Provide the (x, y) coordinate of the cell's center where the given text is located.  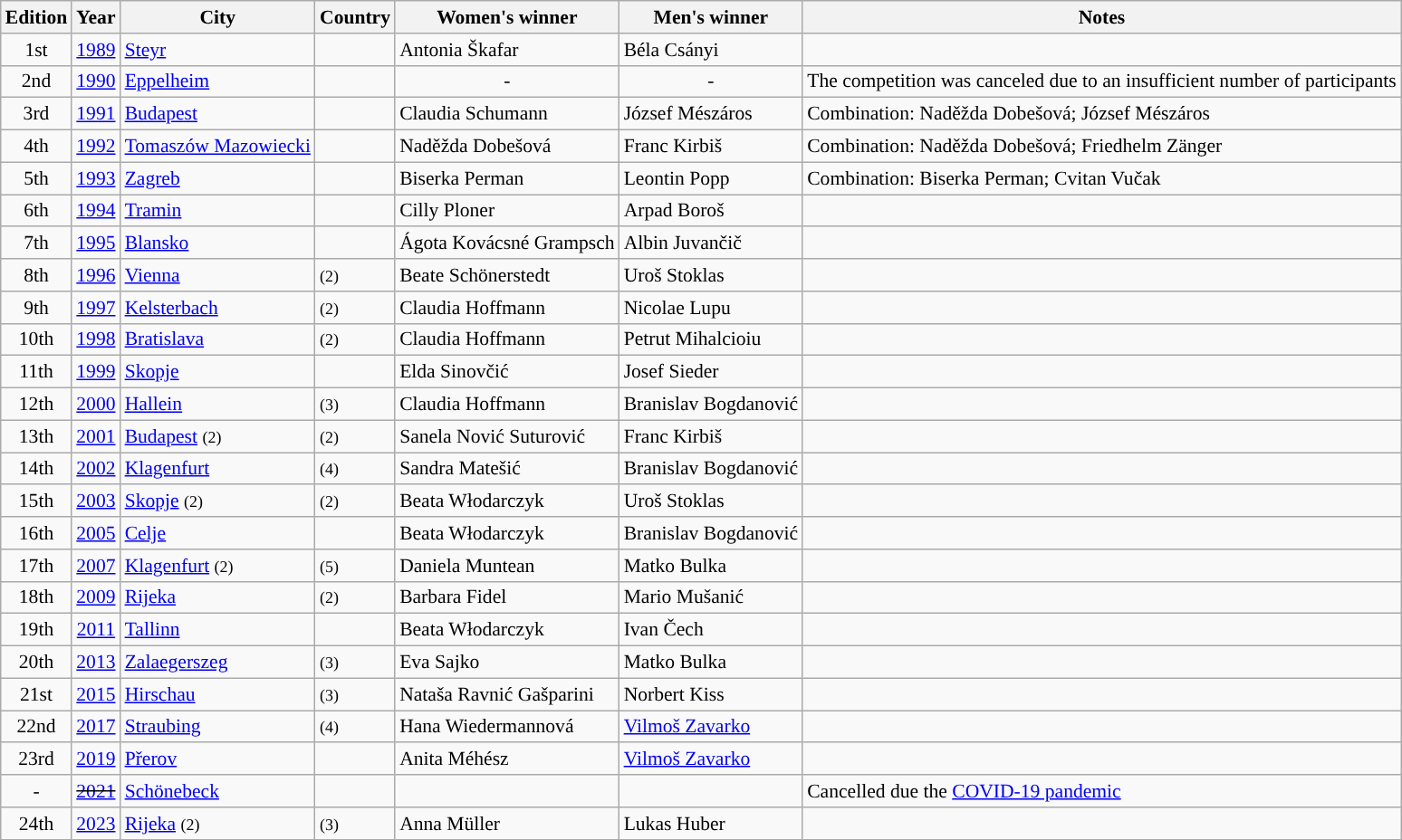
Tramin (217, 211)
Men's winner (712, 17)
Blansko (217, 243)
2017 (96, 727)
Tomaszów Mazowiecki (217, 147)
2011 (96, 630)
2007 (96, 566)
Hana Wiedermannová (507, 727)
Claudia Schumann (507, 114)
Arpad Boroš (712, 211)
5th (36, 178)
Sandra Matešić (507, 469)
Barbara Fidel (507, 597)
1991 (96, 114)
Antonia Škafar (507, 50)
6th (36, 211)
Cancelled due the COVID-19 pandemic (1101, 791)
10th (36, 339)
Přerov (217, 759)
Eva Sajko (507, 663)
Norbert Kiss (712, 694)
Year (96, 17)
Budapest (217, 114)
Béla Csányi (712, 50)
Biserka Perman (507, 178)
Eppelheim (217, 81)
21st (36, 694)
1993 (96, 178)
12th (36, 405)
1st (36, 50)
Edition (36, 17)
4th (36, 147)
Combination: Naděžda Dobešová; József Mészáros (1101, 114)
Zagreb (217, 178)
Sanela Nović Suturović (507, 436)
15th (36, 501)
Combination: Biserka Perman; Cvitan Vučak (1101, 178)
Steyr (217, 50)
Klagenfurt (217, 469)
Hirschau (217, 694)
1990 (96, 81)
1999 (96, 372)
Albin Juvančič (712, 243)
Skopje (2) (217, 501)
Bratislava (217, 339)
Schönebeck (217, 791)
Leontin Popp (712, 178)
Budapest (2) (217, 436)
2021 (96, 791)
Country (355, 17)
Vienna (217, 275)
Kelsterbach (217, 308)
17th (36, 566)
Josef Sieder (712, 372)
Rijeka (217, 597)
2001 (96, 436)
Klagenfurt (2) (217, 566)
2005 (96, 533)
2015 (96, 694)
Combination: Naděžda Dobešová; Friedhelm Zänger (1101, 147)
Elda Sinovčić (507, 372)
Cilly Ploner (507, 211)
3rd (36, 114)
Naděžda Dobešová (507, 147)
Ivan Čech (712, 630)
1995 (96, 243)
Mario Mušanić (712, 597)
2013 (96, 663)
7th (36, 243)
City (217, 17)
1989 (96, 50)
Celje (217, 533)
2003 (96, 501)
Nicolae Lupu (712, 308)
2000 (96, 405)
2009 (96, 597)
Notes (1101, 17)
11th (36, 372)
Tallinn (217, 630)
Petrut Mihalcioiu (712, 339)
Nataša Ravnić Gašparini (507, 694)
18th (36, 597)
22nd (36, 727)
8th (36, 275)
16th (36, 533)
13th (36, 436)
9th (36, 308)
1998 (96, 339)
Beate Schönerstedt (507, 275)
24th (36, 824)
Lukas Huber (712, 824)
Skopje (217, 372)
1992 (96, 147)
Anna Müller (507, 824)
1994 (96, 211)
14th (36, 469)
1996 (96, 275)
1997 (96, 308)
2002 (96, 469)
Rijeka (2) (217, 824)
Ágota Kovácsné Grampsch (507, 243)
Straubing (217, 727)
József Mészáros (712, 114)
Women's winner (507, 17)
2019 (96, 759)
The competition was canceled due to an insufficient number of participants (1101, 81)
Anita Méhész (507, 759)
2nd (36, 81)
20th (36, 663)
23rd (36, 759)
2023 (96, 824)
(5) (355, 566)
Hallein (217, 405)
Zalaegerszeg (217, 663)
19th (36, 630)
Daniela Muntean (507, 566)
